Return the [x, y] coordinate for the center point of the cell that contains the specified text.  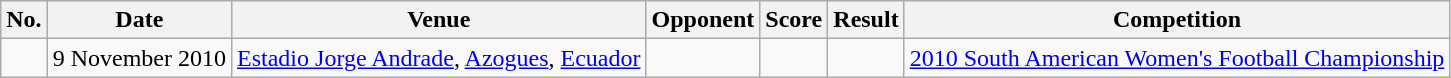
Estadio Jorge Andrade, Azogues, Ecuador [440, 58]
No. [24, 20]
Date [139, 20]
9 November 2010 [139, 58]
Score [794, 20]
Competition [1177, 20]
Venue [440, 20]
Opponent [703, 20]
Result [866, 20]
2010 South American Women's Football Championship [1177, 58]
